Capture the cell that displays the provided text and extract its [x, y] central coordinate. 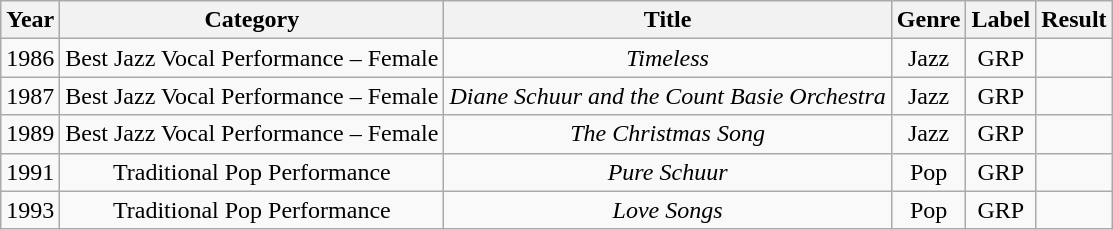
Diane Schuur and the Count Basie Orchestra [668, 96]
Label [1001, 20]
Year [30, 20]
Result [1074, 20]
The Christmas Song [668, 134]
Genre [928, 20]
1993 [30, 210]
1987 [30, 96]
Timeless [668, 58]
Love Songs [668, 210]
1989 [30, 134]
1991 [30, 172]
Category [252, 20]
Pure Schuur [668, 172]
1986 [30, 58]
Title [668, 20]
